Pinpoint the cell where the given text exists, returning its (X, Y) midpoint coordinate. 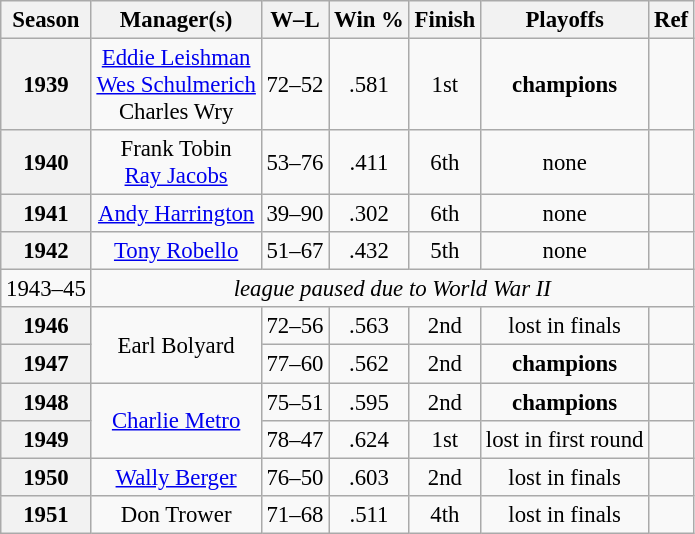
Manager(s) (176, 20)
.581 (369, 85)
Earl Bolyard (176, 346)
1950 (46, 477)
.562 (369, 364)
Playoffs (565, 20)
.595 (369, 402)
75–51 (295, 402)
1940 (46, 162)
1951 (46, 514)
Charlie Metro (176, 420)
1946 (46, 327)
.563 (369, 327)
4th (444, 514)
W–L (295, 20)
.432 (369, 251)
1948 (46, 402)
Tony Robello (176, 251)
Eddie LeishmanWes SchulmerichCharles Wry (176, 85)
72–56 (295, 327)
78–47 (295, 439)
1942 (46, 251)
Win % (369, 20)
lost in first round (565, 439)
Don Trower (176, 514)
76–50 (295, 477)
.511 (369, 514)
.603 (369, 477)
.302 (369, 214)
53–76 (295, 162)
51–67 (295, 251)
Finish (444, 20)
5th (444, 251)
Wally Berger (176, 477)
Andy Harrington (176, 214)
72–52 (295, 85)
1939 (46, 85)
Frank TobinRay Jacobs (176, 162)
71–68 (295, 514)
.624 (369, 439)
Season (46, 20)
1941 (46, 214)
Ref (672, 20)
1949 (46, 439)
.411 (369, 162)
39–90 (295, 214)
1947 (46, 364)
league paused due to World War II (392, 289)
77–60 (295, 364)
1943–45 (46, 289)
